Identify which cell holds the provided text, then report its [X, Y] central coordinate. 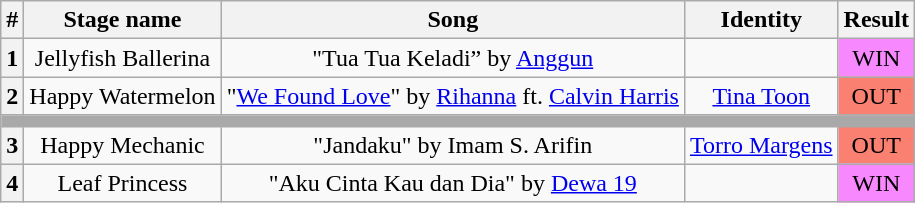
"Tua Tua Keladi” by Anggun [452, 58]
Happy Mechanic [122, 145]
Result [876, 20]
2 [12, 96]
Stage name [122, 20]
"Aku Cinta Kau dan Dia" by Dewa 19 [452, 183]
4 [12, 183]
1 [12, 58]
Song [452, 20]
"We Found Love" by Rihanna ft. Calvin Harris [452, 96]
Jellyfish Ballerina [122, 58]
Tina Toon [761, 96]
3 [12, 145]
# [12, 20]
Torro Margens [761, 145]
Identity [761, 20]
Happy Watermelon [122, 96]
"Jandaku" by Imam S. Arifin [452, 145]
Leaf Princess [122, 183]
